Extract the (x, y) coordinate from the center of the cell holding the provided text.  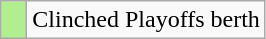
Clinched Playoffs berth (146, 20)
